Locate the cell with the specified text and output its [X, Y] center coordinate. 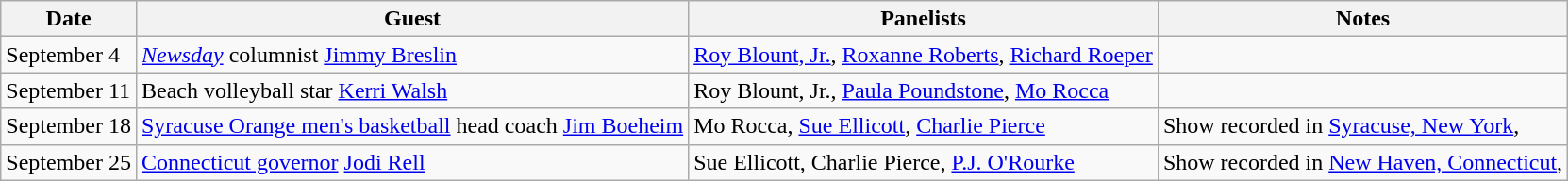
September 25 [69, 162]
Notes [1362, 19]
September 4 [69, 55]
Beach volleyball star Kerri Walsh [411, 90]
Show recorded in New Haven, Connecticut, [1362, 162]
Panelists [924, 19]
Mo Rocca, Sue Ellicott, Charlie Pierce [924, 126]
Guest [411, 19]
Sue Ellicott, Charlie Pierce, P.J. O'Rourke [924, 162]
Show recorded in Syracuse, New York, [1362, 126]
Syracuse Orange men's basketball head coach Jim Boeheim [411, 126]
Newsday columnist Jimmy Breslin [411, 55]
Roy Blount, Jr., Paula Poundstone, Mo Rocca [924, 90]
Connecticut governor Jodi Rell [411, 162]
September 18 [69, 126]
September 11 [69, 90]
Date [69, 19]
Roy Blount, Jr., Roxanne Roberts, Richard Roeper [924, 55]
